Locate the cell with the specified text and output its (X, Y) center coordinate. 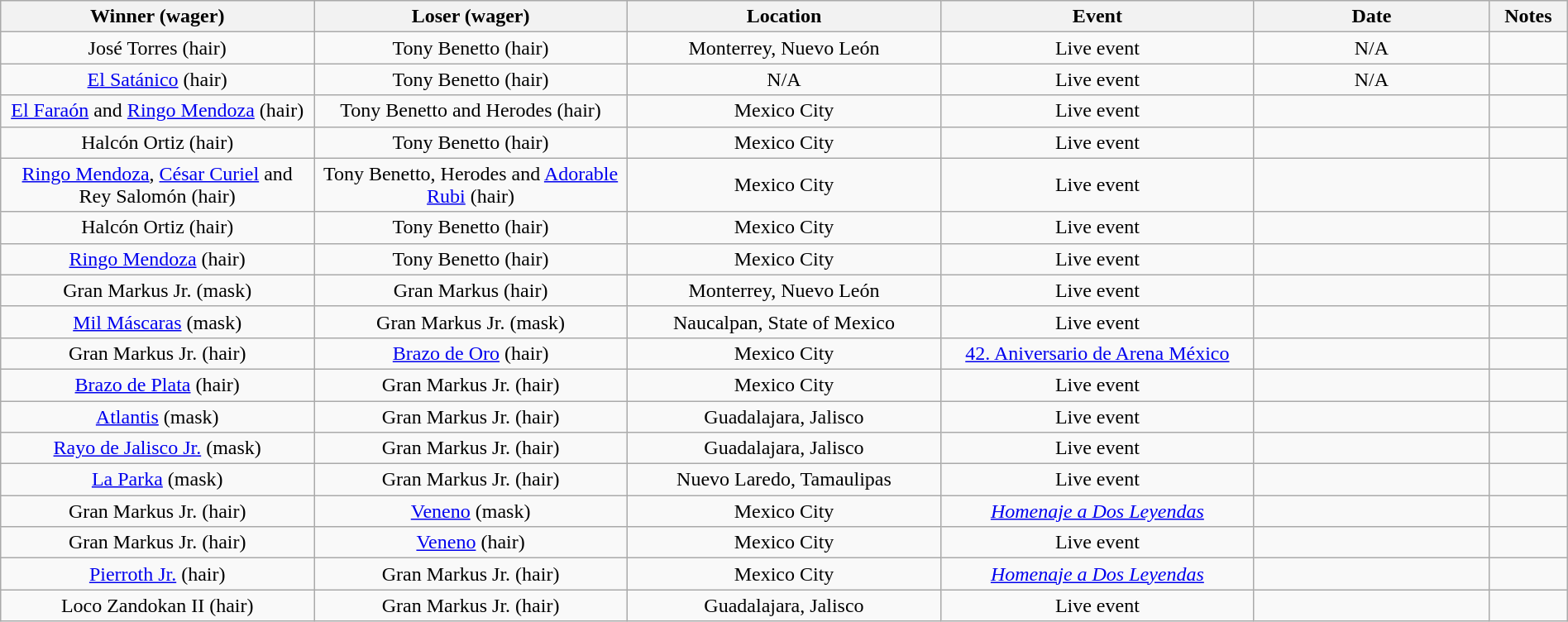
José Torres (hair) (157, 48)
Tony Benetto, Herodes and Adorable Rubi (hair) (471, 185)
Brazo de Oro (hair) (471, 353)
Brazo de Plata (hair) (157, 385)
Location (784, 17)
Pierroth Jr. (hair) (157, 574)
Tony Benetto and Herodes (hair) (471, 111)
Ringo Mendoza (hair) (157, 259)
Rayo de Jalisco Jr. (mask) (157, 448)
Date (1371, 17)
Winner (wager) (157, 17)
El Faraón and Ringo Mendoza (hair) (157, 111)
Event (1097, 17)
Veneno (hair) (471, 543)
42. Aniversario de Arena México (1097, 353)
Mil Máscaras (mask) (157, 322)
Naucalpan, State of Mexico (784, 322)
Gran Markus (hair) (471, 290)
Notes (1528, 17)
Nuevo Laredo, Tamaulipas (784, 480)
Veneno (mask) (471, 511)
La Parka (mask) (157, 480)
El Satánico (hair) (157, 79)
Loser (wager) (471, 17)
Atlantis (mask) (157, 416)
Ringo Mendoza, César Curiel and Rey Salomón (hair) (157, 185)
Loco Zandokan II (hair) (157, 605)
